Find where the given text appears and provide that cell's center as [x, y] coordinate. 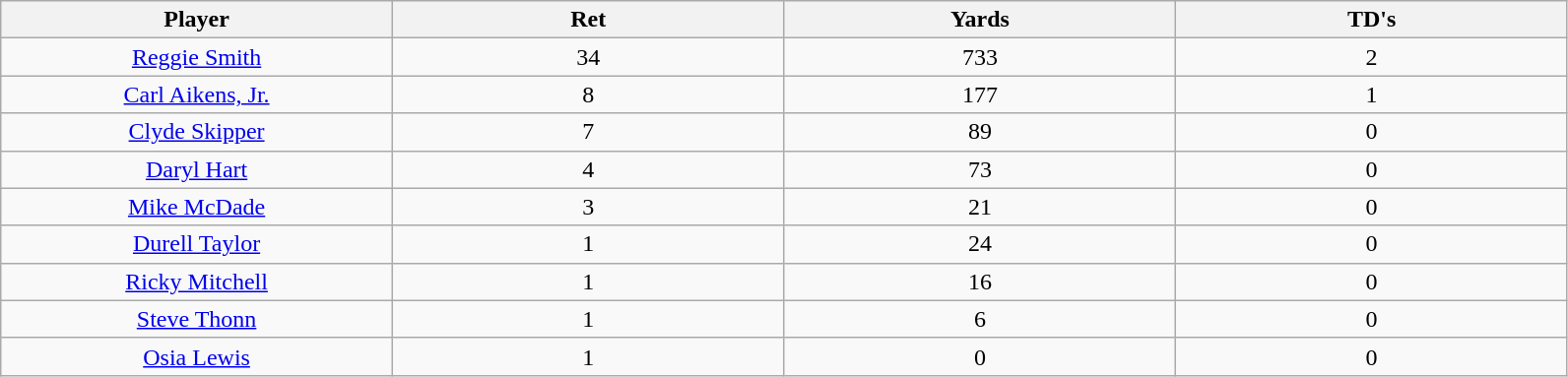
Reggie Smith [197, 57]
Daryl Hart [197, 169]
733 [980, 57]
4 [588, 169]
Steve Thonn [197, 319]
Osia Lewis [197, 356]
24 [980, 244]
3 [588, 207]
21 [980, 207]
34 [588, 57]
Clyde Skipper [197, 132]
TD's [1372, 20]
Yards [980, 20]
Durell Taylor [197, 244]
2 [1372, 57]
16 [980, 282]
Player [197, 20]
7 [588, 132]
8 [588, 94]
Ricky Mitchell [197, 282]
6 [980, 319]
Mike McDade [197, 207]
Ret [588, 20]
89 [980, 132]
Carl Aikens, Jr. [197, 94]
73 [980, 169]
177 [980, 94]
